For the text-containing cell, return its midpoint in [x, y] coordinate format. 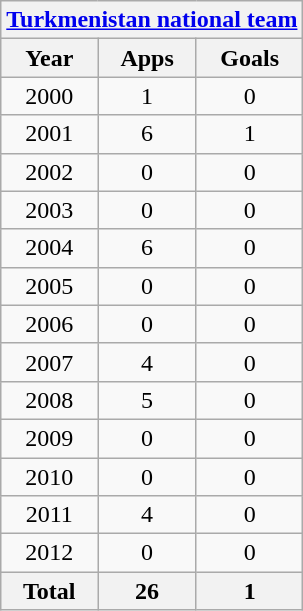
2010 [50, 477]
2006 [50, 324]
26 [147, 591]
Goals [250, 58]
2005 [50, 286]
5 [147, 400]
2000 [50, 96]
Apps [147, 58]
2011 [50, 515]
Turkmenistan national team [152, 20]
2002 [50, 172]
2004 [50, 248]
2003 [50, 210]
Year [50, 58]
2012 [50, 553]
2007 [50, 362]
2008 [50, 400]
2001 [50, 134]
Total [50, 591]
2009 [50, 438]
